Extract the [X, Y] coordinate from the center of the cell holding the provided text.  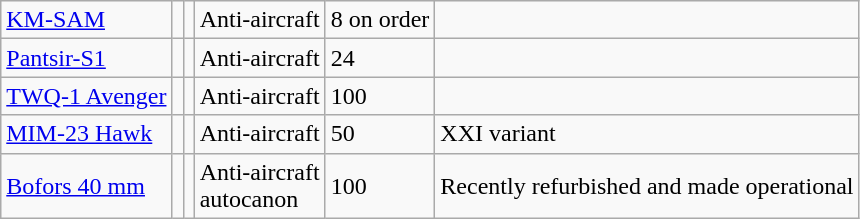
24 [380, 58]
TWQ-1 Avenger [86, 96]
Recently refurbished and made operational [647, 186]
8 on order [380, 20]
Anti-aircraftautocanon [260, 186]
XXI variant [647, 134]
50 [380, 134]
Bofors 40 mm [86, 186]
Pantsir-S1 [86, 58]
MIM-23 Hawk [86, 134]
KM-SAM [86, 20]
